Capture the cell that displays the provided text and extract its [x, y] central coordinate. 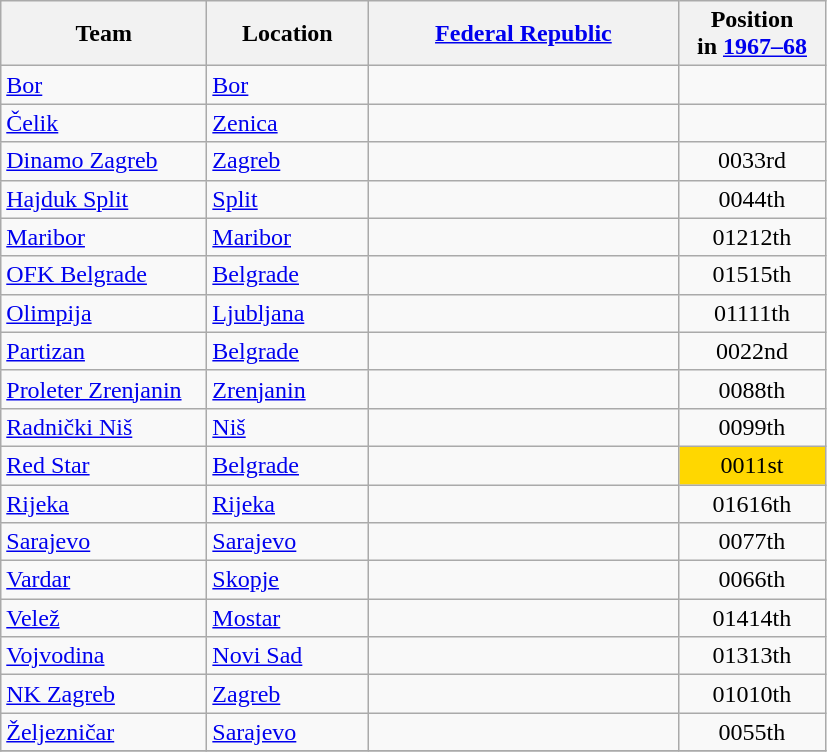
0077th [752, 542]
Hajduk Split [104, 199]
Federal Republic [524, 34]
Mostar [288, 618]
0055th [752, 732]
Niš [288, 427]
Čelik [104, 123]
01010th [752, 694]
0022nd [752, 351]
Location [288, 34]
Skopje [288, 580]
Novi Sad [288, 656]
01212th [752, 237]
01616th [752, 503]
0099th [752, 427]
Dinamo Zagreb [104, 161]
Vojvodina [104, 656]
01414th [752, 618]
01515th [752, 275]
0011st [752, 465]
Olimpija [104, 313]
01313th [752, 656]
Proleter Zrenjanin [104, 389]
Positionin 1967–68 [752, 34]
Team [104, 34]
Red Star [104, 465]
Zrenjanin [288, 389]
Radnički Niš [104, 427]
Željezničar [104, 732]
OFK Belgrade [104, 275]
Split [288, 199]
0033rd [752, 161]
Vardar [104, 580]
0088th [752, 389]
Ljubljana [288, 313]
Velež [104, 618]
NK Zagreb [104, 694]
0044th [752, 199]
0066th [752, 580]
01111th [752, 313]
Partizan [104, 351]
Zenica [288, 123]
